Return the [x, y] coordinate for the center point of the cell that contains the specified text.  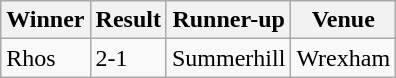
Summerhill [228, 58]
Runner-up [228, 20]
Winner [46, 20]
Venue [344, 20]
2-1 [128, 58]
Wrexham [344, 58]
Rhos [46, 58]
Result [128, 20]
